For the text-containing cell, return its midpoint in (X, Y) coordinate format. 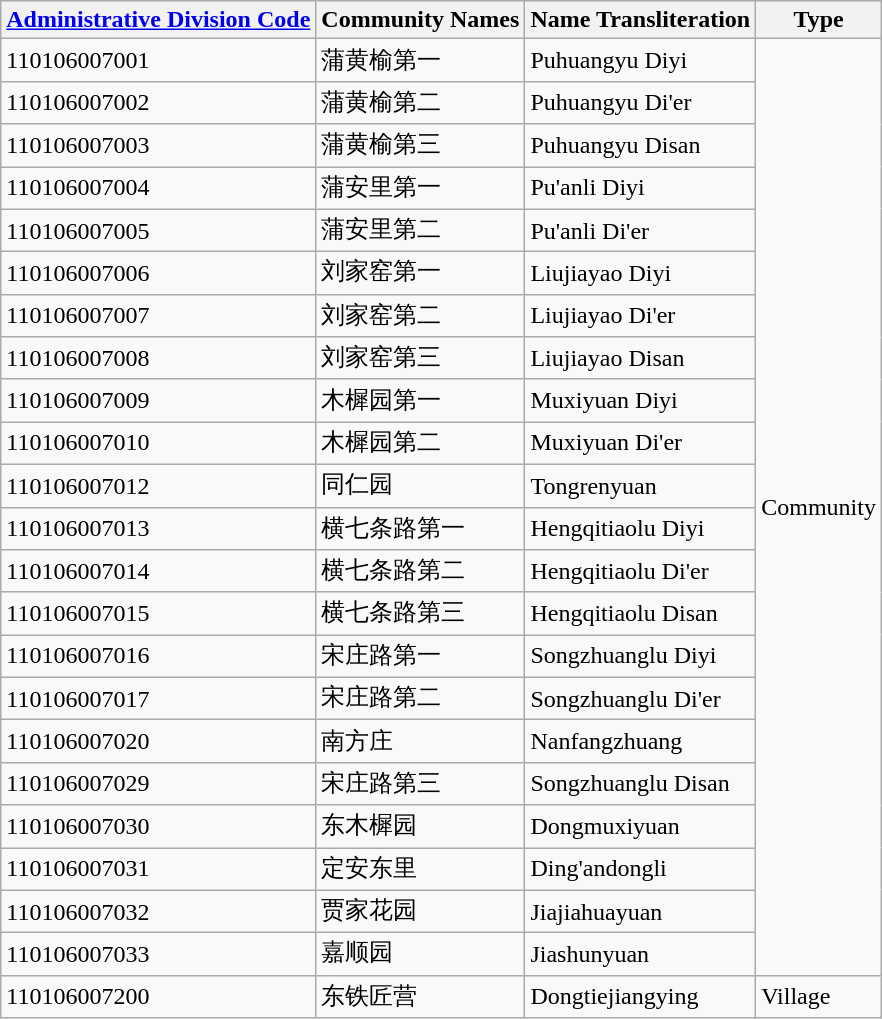
Muxiyuan Di'er (640, 444)
Community (819, 507)
110106007016 (158, 656)
横七条路第三 (420, 614)
宋庄路第三 (420, 784)
南方庄 (420, 742)
Tongrenyuan (640, 486)
110106007004 (158, 188)
Songzhuanglu Di'er (640, 698)
刘家窑第二 (420, 316)
Muxiyuan Diyi (640, 400)
Songzhuanglu Diyi (640, 656)
蒲黄榆第三 (420, 146)
110106007017 (158, 698)
嘉顺园 (420, 954)
蒲安里第一 (420, 188)
Liujiayao Disan (640, 358)
Songzhuanglu Disan (640, 784)
Puhuangyu Diyi (640, 60)
110106007007 (158, 316)
Hengqitiaolu Di'er (640, 572)
Dongtiejiangying (640, 996)
110106007008 (158, 358)
Community Names (420, 20)
Puhuangyu Disan (640, 146)
110106007010 (158, 444)
110106007005 (158, 230)
Dongmuxiyuan (640, 826)
宋庄路第二 (420, 698)
刘家窑第一 (420, 274)
110106007001 (158, 60)
Liujiayao Diyi (640, 274)
蒲黄榆第一 (420, 60)
Jiashunyuan (640, 954)
Type (819, 20)
110106007015 (158, 614)
Hengqitiaolu Diyi (640, 528)
Hengqitiaolu Disan (640, 614)
110106007020 (158, 742)
定安东里 (420, 870)
蒲黄榆第二 (420, 102)
同仁园 (420, 486)
110106007031 (158, 870)
Pu'anli Diyi (640, 188)
Village (819, 996)
110106007200 (158, 996)
横七条路第一 (420, 528)
110106007033 (158, 954)
110106007014 (158, 572)
刘家窑第三 (420, 358)
110106007032 (158, 912)
宋庄路第一 (420, 656)
东木樨园 (420, 826)
木樨园第二 (420, 444)
木樨园第一 (420, 400)
Liujiayao Di'er (640, 316)
Puhuangyu Di'er (640, 102)
Ding'andongli (640, 870)
Jiajiahuayuan (640, 912)
贾家花园 (420, 912)
横七条路第二 (420, 572)
Administrative Division Code (158, 20)
110106007009 (158, 400)
110106007003 (158, 146)
110106007029 (158, 784)
Pu'anli Di'er (640, 230)
110106007012 (158, 486)
Name Transliteration (640, 20)
蒲安里第二 (420, 230)
110106007002 (158, 102)
110106007013 (158, 528)
Nanfangzhuang (640, 742)
东铁匠营 (420, 996)
110106007030 (158, 826)
110106007006 (158, 274)
